Extract the [x, y] coordinate from the center of the cell holding the provided text.  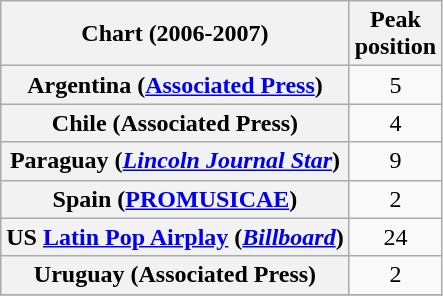
4 [395, 123]
US Latin Pop Airplay (Billboard) [175, 237]
9 [395, 161]
Uruguay (Associated Press) [175, 275]
24 [395, 237]
Spain (PROMUSICAE) [175, 199]
Paraguay (Lincoln Journal Star) [175, 161]
5 [395, 85]
Peakposition [395, 34]
Chart (2006-2007) [175, 34]
Chile (Associated Press) [175, 123]
Argentina (Associated Press) [175, 85]
